Scan for the cell matching the given text and deliver its (X, Y) coordinate at center. 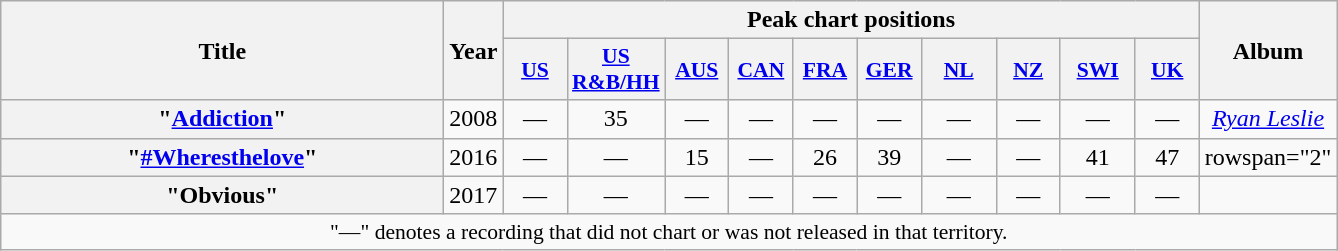
US (535, 70)
"#Wheresthelove" (222, 157)
2008 (474, 119)
Peak chart positions (851, 20)
26 (825, 157)
"Addiction" (222, 119)
NL (958, 70)
CAN (761, 70)
2017 (474, 195)
15 (697, 157)
GER (889, 70)
Ryan Leslie (1268, 119)
"—" denotes a recording that did not chart or was not released in that territory. (669, 232)
Album (1268, 50)
AUS (697, 70)
2016 (474, 157)
NZ (1028, 70)
"Obvious" (222, 195)
Title (222, 50)
USR&B/HH (616, 70)
SWI (1098, 70)
UK (1167, 70)
41 (1098, 157)
35 (616, 119)
FRA (825, 70)
rowspan="2" (1268, 157)
Year (474, 50)
39 (889, 157)
47 (1167, 157)
